Search for the cell housing the specified text and yield its [x, y] center coordinate. 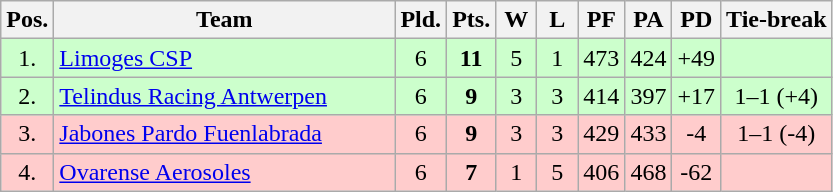
PA [648, 20]
1–1 (+4) [777, 96]
414 [602, 96]
424 [648, 58]
433 [648, 134]
W [516, 20]
-4 [696, 134]
406 [602, 172]
1. [28, 58]
+49 [696, 58]
Pld. [421, 20]
397 [648, 96]
2. [28, 96]
1–1 (-4) [777, 134]
Pos. [28, 20]
PD [696, 20]
3. [28, 134]
Jabones Pardo Fuenlabrada [224, 134]
Team [224, 20]
468 [648, 172]
Ovarense Aerosoles [224, 172]
PF [602, 20]
4. [28, 172]
+17 [696, 96]
11 [472, 58]
Pts. [472, 20]
429 [602, 134]
-62 [696, 172]
Tie-break [777, 20]
Limoges CSP [224, 58]
L [558, 20]
7 [472, 172]
473 [602, 58]
Telindus Racing Antwerpen [224, 96]
